Return the [X, Y] coordinate for the center point of the cell that contains the specified text.  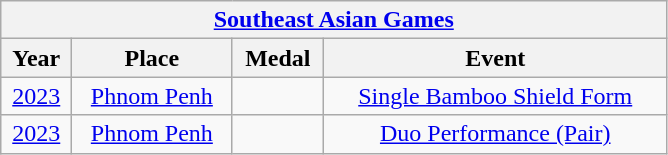
Southeast Asian Games [334, 20]
Year [36, 58]
Duo Performance (Pair) [496, 134]
Place [152, 58]
Medal [278, 58]
Event [496, 58]
Single Bamboo Shield Form [496, 96]
